Return the [X, Y] coordinate for the center point of the cell that contains the specified text.  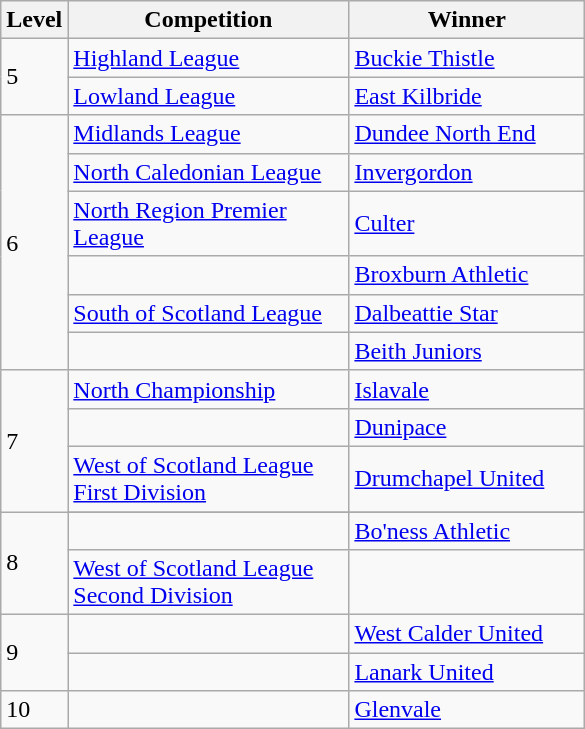
6 [34, 242]
Lanark United [467, 672]
Dalbeattie Star [467, 313]
9 [34, 653]
Competition [208, 20]
North Region Premier League [208, 224]
West of Scotland League Second Division [208, 582]
5 [34, 77]
West of Scotland League First Division [208, 478]
8 [34, 564]
Level [34, 20]
7 [34, 440]
Drumchapel United [467, 478]
Beith Juniors [467, 351]
Buckie Thistle [467, 58]
Islavale [467, 389]
Midlands League [208, 134]
Highland League [208, 58]
North Championship [208, 389]
Dundee North End [467, 134]
East Kilbride [467, 96]
Invergordon [467, 172]
Culter [467, 224]
Glenvale [467, 710]
Bo'ness Athletic [467, 531]
Winner [467, 20]
Lowland League [208, 96]
10 [34, 710]
Broxburn Athletic [467, 275]
North Caledonian League [208, 172]
Dunipace [467, 427]
South of Scotland League [208, 313]
West Calder United [467, 634]
